Return (x, y) of the center of cell containing provided text 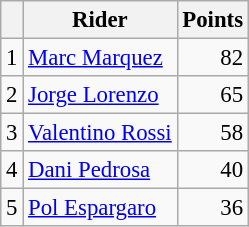
Valentino Rossi (100, 133)
Jorge Lorenzo (100, 95)
Marc Marquez (100, 58)
Pol Espargaro (100, 208)
Rider (100, 20)
2 (12, 95)
4 (12, 170)
Dani Pedrosa (100, 170)
58 (212, 133)
82 (212, 58)
1 (12, 58)
40 (212, 170)
5 (12, 208)
Points (212, 20)
65 (212, 95)
36 (212, 208)
3 (12, 133)
